Return (x, y) of the center of cell containing provided text 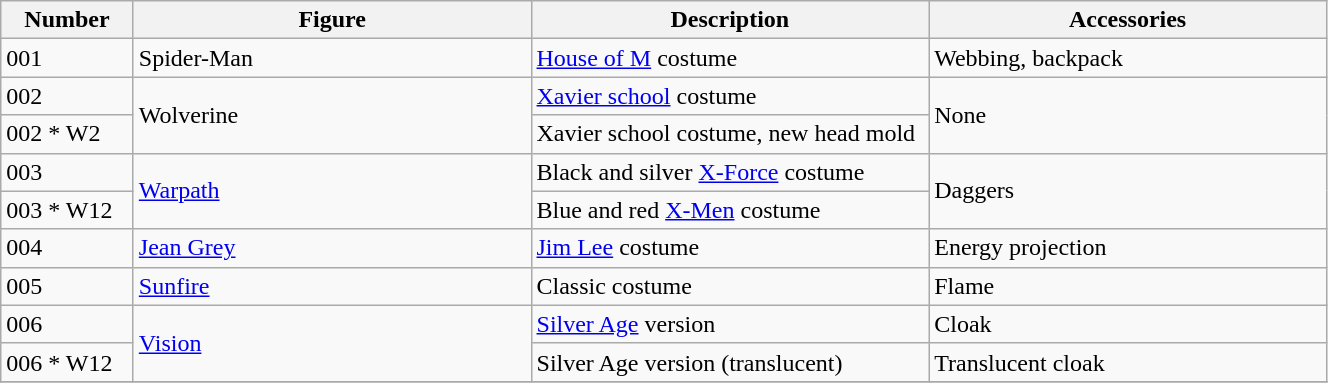
Classic costume (730, 286)
Cloak (1128, 324)
Jim Lee costume (730, 248)
Warpath (332, 191)
Description (730, 20)
Energy projection (1128, 248)
006 (68, 324)
Jean Grey (332, 248)
Silver Age version (730, 324)
Daggers (1128, 191)
004 (68, 248)
Spider-Man (332, 58)
Silver Age version (translucent) (730, 362)
Xavier school costume, new head mold (730, 134)
006 * W12 (68, 362)
Flame (1128, 286)
Figure (332, 20)
002 (68, 96)
Blue and red X-Men costume (730, 210)
Translucent cloak (1128, 362)
003 * W12 (68, 210)
003 (68, 172)
Wolverine (332, 115)
Xavier school costume (730, 96)
Webbing, backpack (1128, 58)
Black and silver X-Force costume (730, 172)
001 (68, 58)
Vision (332, 343)
Sunfire (332, 286)
House of M costume (730, 58)
Accessories (1128, 20)
Number (68, 20)
002 * W2 (68, 134)
005 (68, 286)
None (1128, 115)
